Return the [X, Y] coordinate for the center point of the cell that contains the specified text.  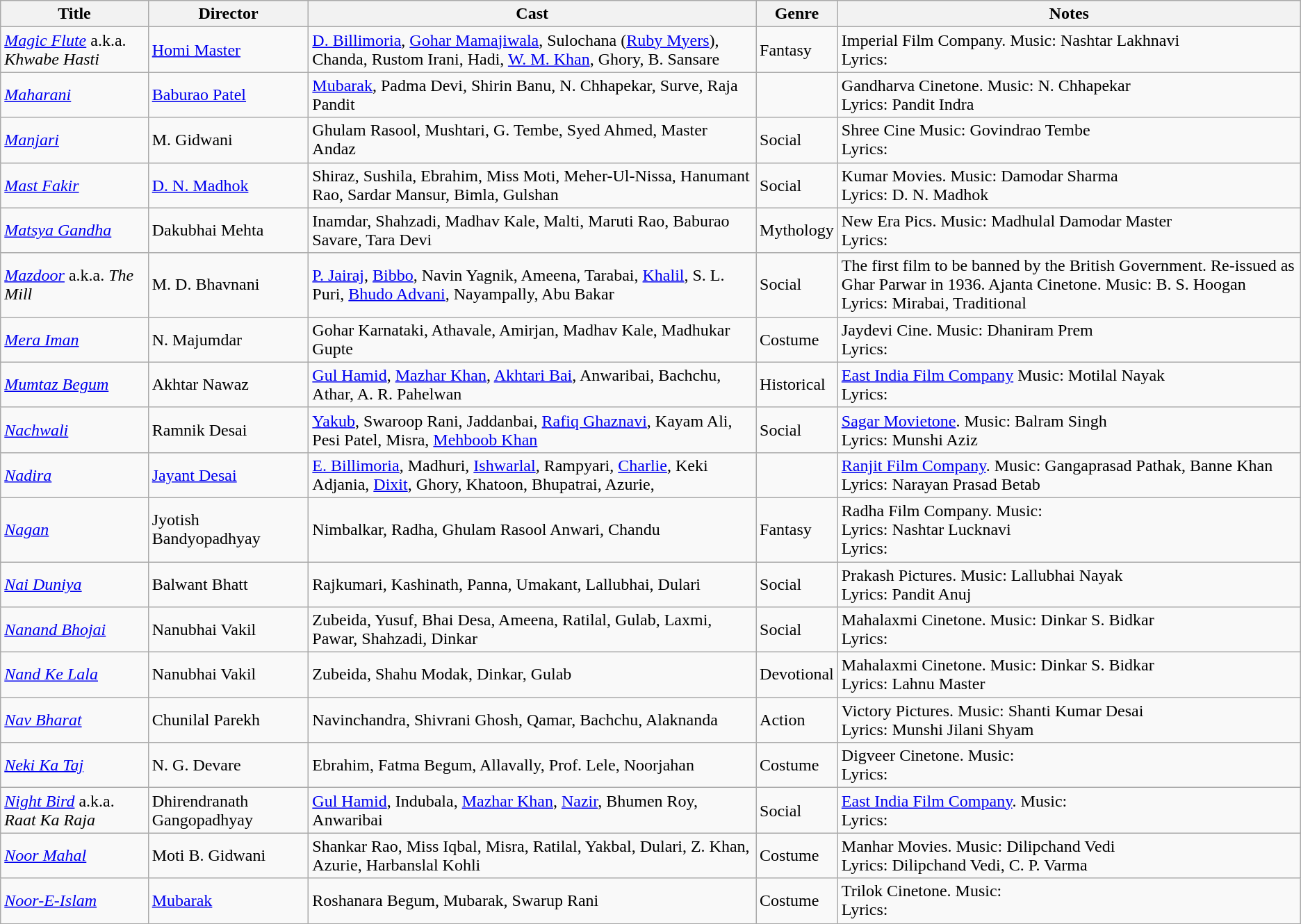
Mazdoor a.k.a. The Mill [74, 285]
Akhtar Nawaz [228, 385]
Shankar Rao, Miss Iqbal, Misra, Ratilal, Yakbal, Dulari, Z. Khan, Azurie, Harbanslal Kohli [532, 856]
Ramnik Desai [228, 429]
Gohar Karnataki, Athavale, Amirjan, Madhav Kale, Madhukar Gupte [532, 339]
Nand Ke Lala [74, 675]
Zubeida, Shahu Modak, Dinkar, Gulab [532, 675]
Roshanara Begum, Mubarak, Swarup Rani [532, 900]
Chunilal Parekh [228, 720]
Ebrahim, Fatma Begum, Allavally, Prof. Lele, Noorjahan [532, 766]
Radha Film Company. Music: Lyrics: Nashtar LucknaviLyrics: [1069, 529]
Dhirendranath Gangopadhyay [228, 810]
Imperial Film Company. Music: Nashtar LakhnaviLyrics: [1069, 50]
Nachwali [74, 429]
Rajkumari, Kashinath, Panna, Umakant, Lallubhai, Dulari [532, 584]
E. Billimoria, Madhuri, Ishwarlal, Rampyari, Charlie, Keki Adjania, Dixit, Ghory, Khatoon, Bhupatrai, Azurie, [532, 475]
Navinchandra, Shivrani Ghosh, Qamar, Bachchu, Alaknanda [532, 720]
Yakub, Swaroop Rani, Jaddanbai, Rafiq Ghaznavi, Kayam Ali, Pesi Patel, Misra, Mehboob Khan [532, 429]
D. Billimoria, Gohar Mamajiwala, Sulochana (Ruby Myers), Chanda, Rustom Irani, Hadi, W. M. Khan, Ghory, B. Sansare [532, 50]
M. D. Bhavnani [228, 285]
M. Gidwani [228, 140]
Maharani [74, 94]
Gul Hamid, Indubala, Mazhar Khan, Nazir, Bhumen Roy, Anwaribai [532, 810]
Victory Pictures. Music: Shanti Kumar DesaiLyrics: Munshi Jilani Shyam [1069, 720]
Historical [797, 385]
Jaydevi Cine. Music: Dhaniram PremLyrics: [1069, 339]
Digveer Cinetone. Music: Lyrics: [1069, 766]
Manhar Movies. Music: Dilipchand VediLyrics: Dilipchand Vedi, C. P. Varma [1069, 856]
Nanand Bhojai [74, 629]
N. Majumdar [228, 339]
Nai Duniya [74, 584]
Sagar Movietone. Music: Balram SinghLyrics: Munshi Aziz [1069, 429]
Nav Bharat [74, 720]
Moti B. Gidwani [228, 856]
Nagan [74, 529]
Baburao Patel [228, 94]
Mumtaz Begum [74, 385]
Shiraz, Sushila, Ebrahim, Miss Moti, Meher-Ul-Nissa, Hanumant Rao, Sardar Mansur, Bimla, Gulshan [532, 185]
D. N. Madhok [228, 185]
Mahalaxmi Cinetone. Music: Dinkar S. Bidkar Lyrics: [1069, 629]
Gandharva Cinetone. Music: N. ChhapekarLyrics: Pandit Indra [1069, 94]
Noor Mahal [74, 856]
Shree Cine Music: Govindrao TembeLyrics: [1069, 140]
Magic Flute a.k.a. Khwabe Hasti [74, 50]
Mythology [797, 231]
P. Jairaj, Bibbo, Navin Yagnik, Ameena, Tarabai, Khalil, S. L. Puri, Bhudo Advani, Nayampally, Abu Bakar [532, 285]
Dakubhai Mehta [228, 231]
Noor-E-Islam [74, 900]
Prakash Pictures. Music: Lallubhai NayakLyrics: Pandit Anuj [1069, 584]
Homi Master [228, 50]
Title [74, 14]
Ghulam Rasool, Mushtari, G. Tembe, Syed Ahmed, Master Andaz [532, 140]
Jyotish Bandyopadhyay [228, 529]
Jayant Desai [228, 475]
East India Film Company. Music: Lyrics: [1069, 810]
Night Bird a.k.a. Raat Ka Raja [74, 810]
Neki Ka Taj [74, 766]
Ranjit Film Company. Music: Gangaprasad Pathak, Banne KhanLyrics: Narayan Prasad Betab [1069, 475]
Mubarak, Padma Devi, Shirin Banu, N. Chhapekar, Surve, Raja Pandit [532, 94]
Mast Fakir [74, 185]
Action [797, 720]
East India Film Company Music: Motilal NayakLyrics: [1069, 385]
Devotional [797, 675]
Mubarak [228, 900]
Balwant Bhatt [228, 584]
Matsya Gandha [74, 231]
Manjari [74, 140]
Gul Hamid, Mazhar Khan, Akhtari Bai, Anwaribai, Bachchu, Athar, A. R. Pahelwan [532, 385]
Cast [532, 14]
Kumar Movies. Music: Damodar SharmaLyrics: D. N. Madhok [1069, 185]
Director [228, 14]
Notes [1069, 14]
Trilok Cinetone. Music: Lyrics: [1069, 900]
New Era Pics. Music: Madhulal Damodar MasterLyrics: [1069, 231]
Zubeida, Yusuf, Bhai Desa, Ameena, Ratilal, Gulab, Laxmi, Pawar, Shahzadi, Dinkar [532, 629]
Mahalaxmi Cinetone. Music: Dinkar S. BidkarLyrics: Lahnu Master [1069, 675]
Genre [797, 14]
Mera Iman [74, 339]
Inamdar, Shahzadi, Madhav Kale, Malti, Maruti Rao, Baburao Savare, Tara Devi [532, 231]
Nadira [74, 475]
Nimbalkar, Radha, Ghulam Rasool Anwari, Chandu [532, 529]
N. G. Devare [228, 766]
